Locate the cell with the specified text and output its [x, y] center coordinate. 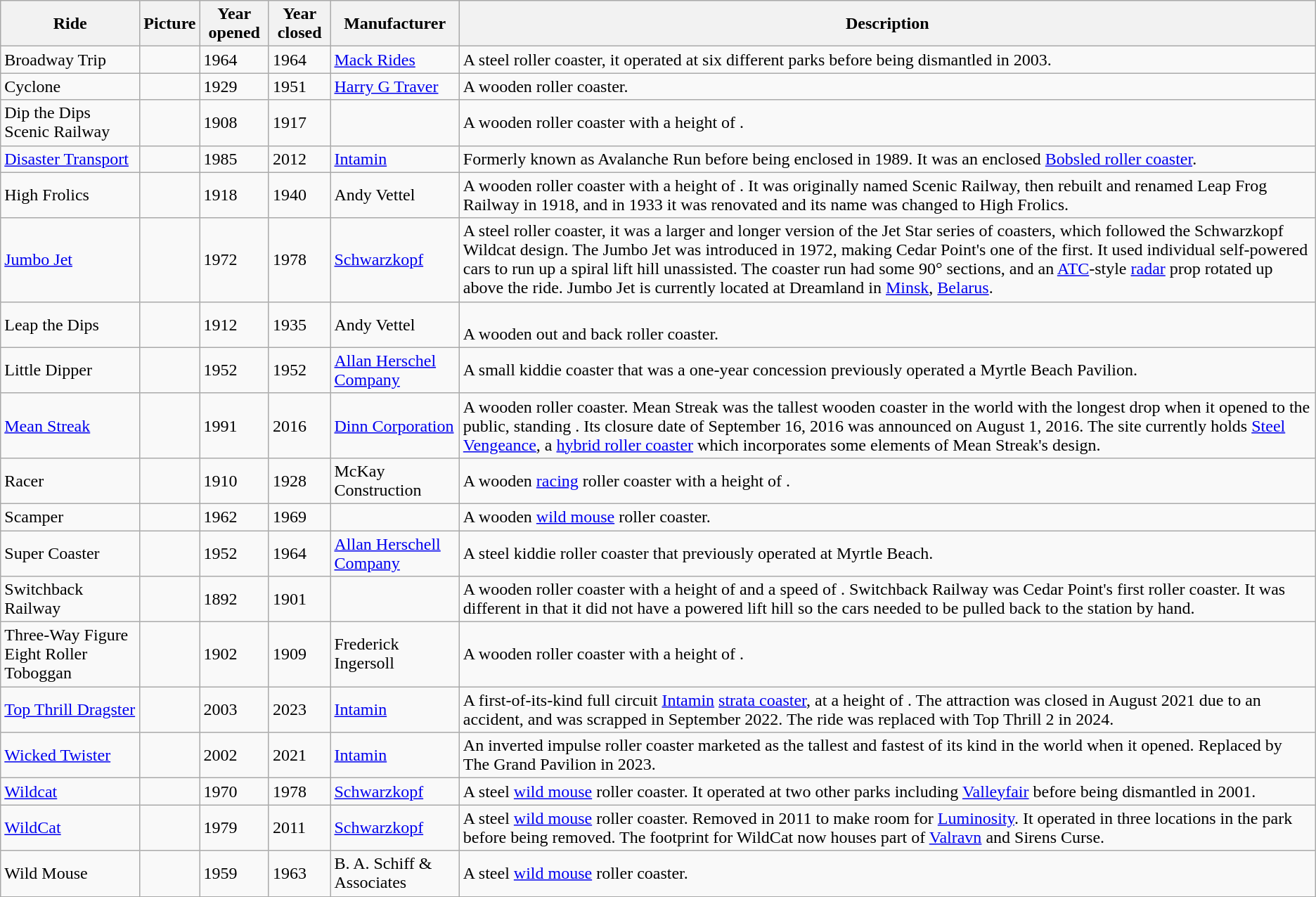
1963 [299, 873]
A steel roller coaster, it operated at six different parks before being dismantled in 2003. [887, 60]
A steel kiddie roller coaster that previously operated at Myrtle Beach. [887, 553]
2002 [234, 755]
Disaster Transport [70, 159]
Picture [170, 24]
A steel wild mouse roller coaster. [887, 873]
1962 [234, 517]
Top Thrill Dragster [70, 710]
1951 [299, 86]
Super Coaster [70, 553]
2003 [234, 710]
2016 [299, 425]
Wildcat [70, 792]
1918 [234, 195]
1969 [299, 517]
Broadway Trip [70, 60]
Allan Herschell Company [395, 553]
1901 [299, 599]
High Frolics [70, 195]
1979 [234, 828]
Year closed [299, 24]
A wooden roller coaster. [887, 86]
A wooden racing roller coaster with a height of . [887, 481]
Description [887, 24]
1910 [234, 481]
Wicked Twister [70, 755]
McKay Construction [395, 481]
Jumbo Jet [70, 260]
Allan Herschel Company [395, 370]
1985 [234, 159]
Ride [70, 24]
A wooden wild mouse roller coaster. [887, 517]
1909 [299, 654]
2012 [299, 159]
1908 [234, 122]
1892 [234, 599]
Manufacturer [395, 24]
1970 [234, 792]
A steel wild mouse roller coaster. It operated at two other parks including Valleyfair before being dismantled in 2001. [887, 792]
1959 [234, 873]
Cyclone [70, 86]
Racer [70, 481]
Switchback Railway [70, 599]
Wild Mouse [70, 873]
1902 [234, 654]
1928 [299, 481]
Leap the Dips [70, 325]
Three-Way Figure Eight Roller Toboggan [70, 654]
1940 [299, 195]
Frederick Ingersoll [395, 654]
Formerly known as Avalanche Run before being enclosed in 1989. It was an enclosed Bobsled roller coaster. [887, 159]
1917 [299, 122]
2011 [299, 828]
Little Dipper [70, 370]
2023 [299, 710]
Harry G Traver [395, 86]
Year opened [234, 24]
1991 [234, 425]
Mack Rides [395, 60]
1935 [299, 325]
Dip the Dips Scenic Railway [70, 122]
2021 [299, 755]
B. A. Schiff & Associates [395, 873]
1972 [234, 260]
Mean Streak [70, 425]
Scamper [70, 517]
A wooden out and back roller coaster. [887, 325]
1929 [234, 86]
Dinn Corporation [395, 425]
WildCat [70, 828]
1912 [234, 325]
A small kiddie coaster that was a one-year concession previously operated a Myrtle Beach Pavilion. [887, 370]
